Output the [X, Y] coordinate of the center of the cell containing the given text.  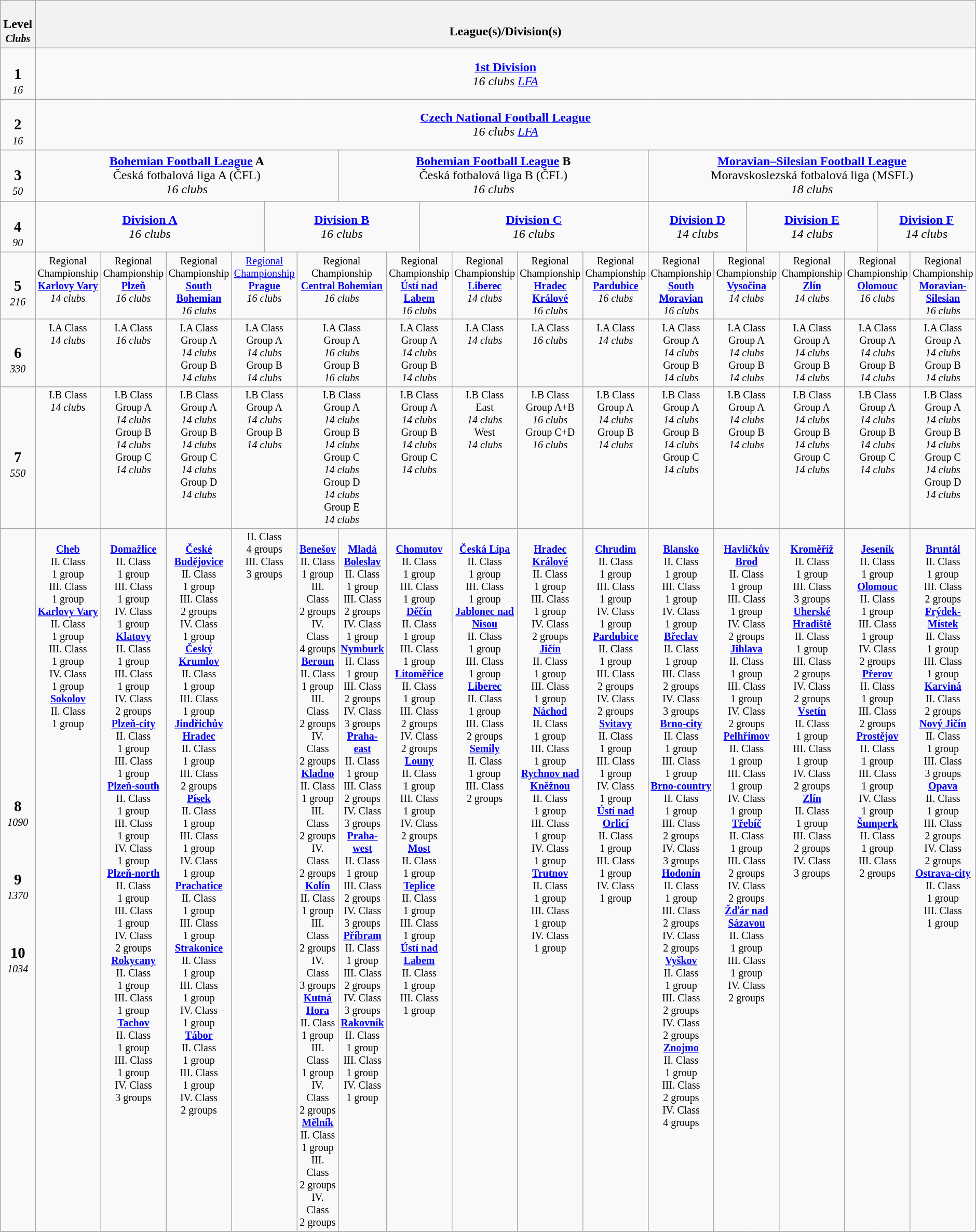
Regional ChampionshipZlín14 clubs [812, 286]
I.B ClassGroup A14 clubsGroup B14 clubsGroup C14 clubsGroup D14 clubsGroup E14 clubs [342, 457]
LevelClubs [18, 24]
Regional ChampionshipSouth Bohemian16 clubs [199, 286]
I.B ClassGroup A+B16 clubsGroup C+D16 clubs [550, 457]
Regional ChampionshipMoravian-Silesian16 clubs [943, 286]
490 [18, 226]
81090 91370 101034 [18, 880]
1st Division16 clubs LFA [506, 74]
Regional ChampionshipCentral Bohemian16 clubs [342, 286]
Czech National Football League16 clubs LFA [506, 125]
350 [18, 176]
Regional ChampionshipVysočina14 clubs [747, 286]
Division A16 clubs [150, 226]
Division D14 clubs [698, 226]
Regional ChampionshipPardubice16 clubs [616, 286]
Regional ChampionshipPlzeň16 clubs [133, 286]
Regional ChampionshipSouth Moravian16 clubs [681, 286]
7550 [18, 457]
Bohemian Football League AČeská fotbalová liga A (ČFL)16 clubs [187, 176]
Moravian–Silesian Football LeagueMoravskoslezská fotbalová liga (MSFL)18 clubs [812, 176]
Division B16 clubs [342, 226]
Bohemian Football League BČeská fotbalová liga B (ČFL)16 clubs [493, 176]
League(s)/Division(s) [506, 24]
Division F14 clubs [926, 226]
Regional ChampionshipÚstí nad Labem16 clubs [419, 286]
I.B Class14 clubs [68, 457]
216 [18, 125]
5216 [18, 286]
Regional ChampionshipHradec Králové16 clubs [550, 286]
II. Class4 groupsIII. Class3 groups [264, 880]
6330 [18, 353]
ChebII. Class1 groupIII. Class1 group Karlovy VaryII. Class1 groupIII. Class1 groupIV. Class1 group SokolovII. Class1 group [68, 880]
Regional ChampionshipPrague16 clubs [264, 286]
I.B ClassEast14 clubsWest14 clubs [485, 457]
Regional ChampionshipOlomouc16 clubs [877, 286]
Regional ChampionshipKarlovy Vary14 clubs [68, 286]
Division C16 clubs [534, 226]
I.A ClassGroup A16 clubsGroup B16 clubs [342, 353]
Regional ChampionshipLiberec14 clubs [485, 286]
116 [18, 74]
Division E14 clubs [812, 226]
